Find where the given text appears and provide that cell's center as [x, y] coordinate. 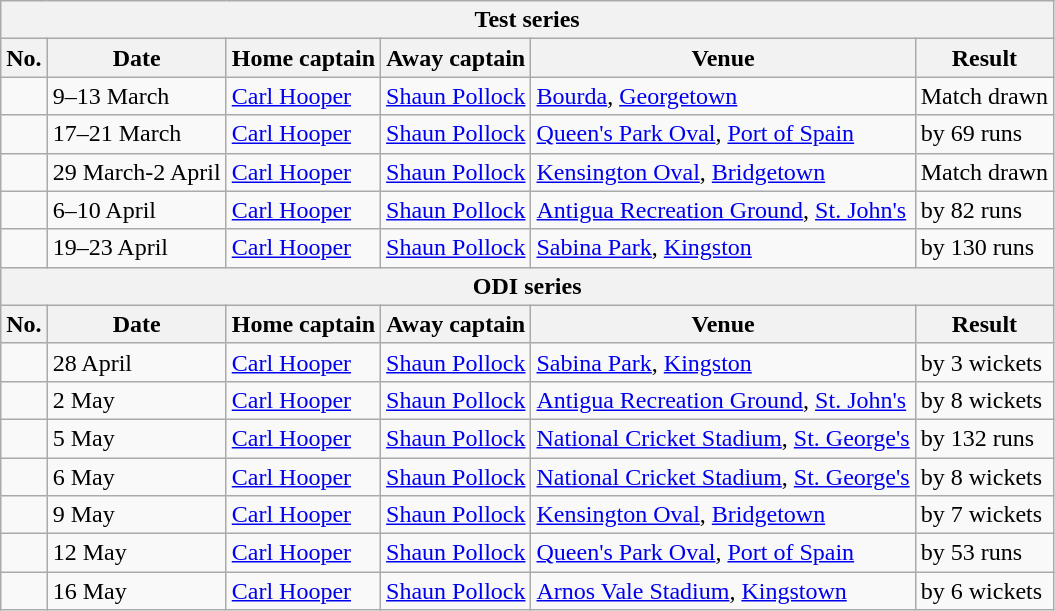
Arnos Vale Stadium, Kingstown [723, 591]
2 May [136, 400]
by 82 runs [984, 210]
by 7 wickets [984, 515]
ODI series [528, 286]
19–23 April [136, 248]
12 May [136, 553]
17–21 March [136, 134]
by 69 runs [984, 134]
by 6 wickets [984, 591]
5 May [136, 438]
9 May [136, 515]
by 130 runs [984, 248]
16 May [136, 591]
28 April [136, 362]
6 May [136, 477]
by 132 runs [984, 438]
Bourda, Georgetown [723, 96]
Test series [528, 20]
29 March-2 April [136, 172]
by 3 wickets [984, 362]
9–13 March [136, 96]
by 53 runs [984, 553]
6–10 April [136, 210]
